Detect which cell encompasses the target text, then output its (X, Y) center coordinate. 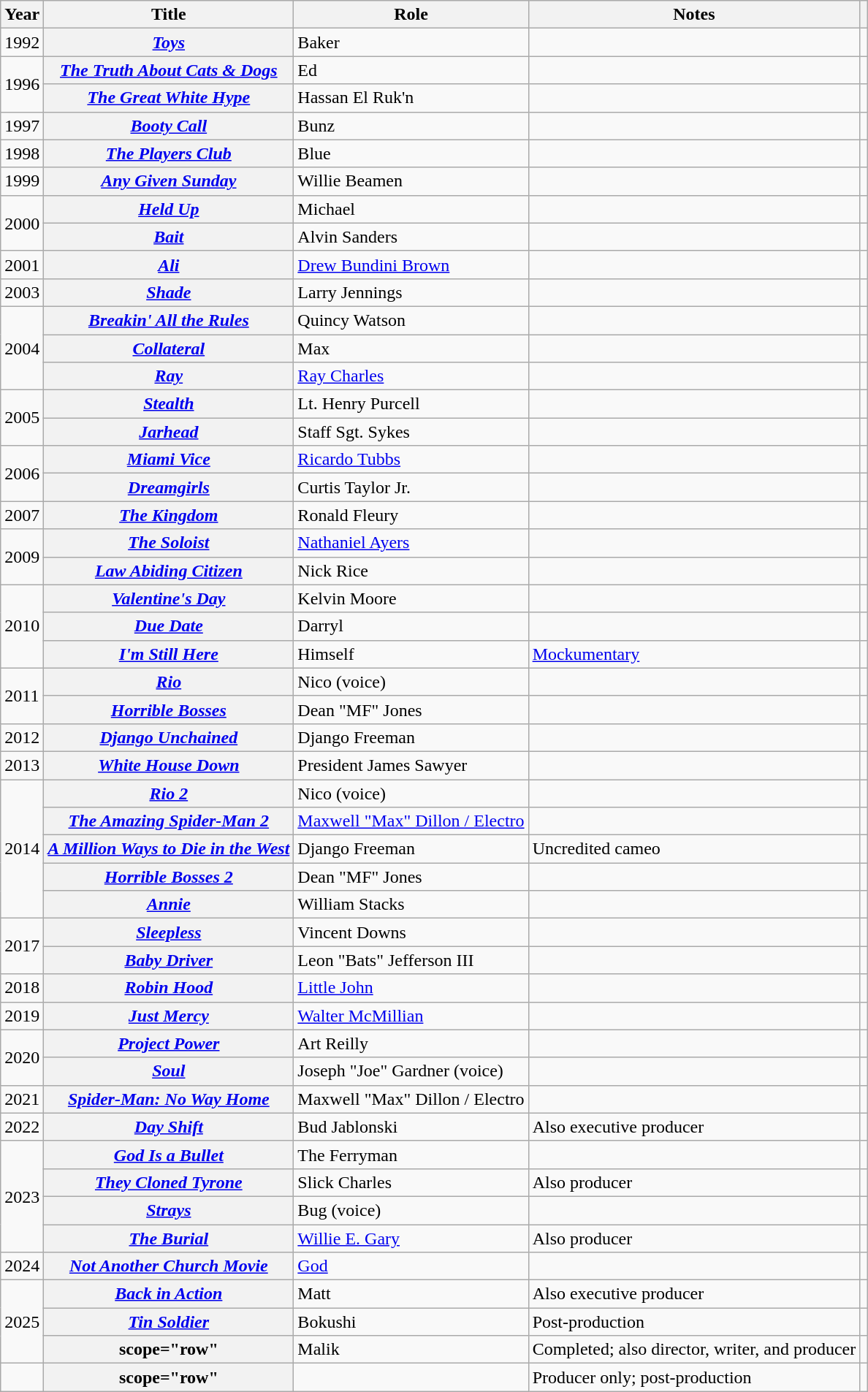
Bait (169, 237)
Joseph "Joe" Gardner (voice) (411, 1071)
Bug (voice) (411, 1210)
Kelvin Moore (411, 598)
Robin Hood (169, 988)
2011 (22, 696)
Alvin Sanders (411, 237)
Year (22, 15)
Valentine's Day (169, 598)
Nathaniel Ayers (411, 543)
Matt (411, 1294)
Title (169, 15)
Art Reilly (411, 1043)
Baby Driver (169, 960)
Annie (169, 905)
2024 (22, 1266)
2020 (22, 1057)
Collateral (169, 349)
Staff Sgt. Sykes (411, 432)
Ronald Fleury (411, 515)
Leon "Bats" Jefferson III (411, 960)
Due Date (169, 626)
2009 (22, 557)
2007 (22, 515)
2012 (22, 737)
I'm Still Here (169, 654)
1999 (22, 181)
The Soloist (169, 543)
Willie Beamen (411, 181)
Soul (169, 1071)
2010 (22, 626)
Tin Soldier (169, 1322)
White House Down (169, 765)
Day Shift (169, 1127)
Notes (694, 15)
Ed (411, 70)
2003 (22, 292)
Sleepless (169, 932)
God Is a Bullet (169, 1155)
2013 (22, 765)
2000 (22, 223)
Booty Call (169, 126)
Back in Action (169, 1294)
They Cloned Tyrone (169, 1182)
Miami Vice (169, 460)
Any Given Sunday (169, 181)
Larry Jennings (411, 292)
The Truth About Cats & Dogs (169, 70)
2018 (22, 988)
A Million Ways to Die in the West (169, 849)
Role (411, 15)
1996 (22, 84)
Shade (169, 292)
William Stacks (411, 905)
2025 (22, 1322)
Dreamgirls (169, 487)
2001 (22, 265)
Law Abiding Citizen (169, 571)
2023 (22, 1196)
Quincy Watson (411, 320)
Horrible Bosses 2 (169, 877)
Spider-Man: No Way Home (169, 1099)
Walter McMillian (411, 1016)
Ali (169, 265)
Blue (411, 153)
Uncredited cameo (694, 849)
1997 (22, 126)
Django Unchained (169, 737)
The Ferryman (411, 1155)
2014 (22, 848)
Ricardo Tubbs (411, 460)
The Kingdom (169, 515)
Project Power (169, 1043)
2021 (22, 1099)
2022 (22, 1127)
Little John (411, 988)
Max (411, 349)
Baker (411, 42)
Breakin' All the Rules (169, 320)
Horrible Bosses (169, 710)
The Burial (169, 1239)
Strays (169, 1210)
Ray Charles (411, 376)
Drew Bundini Brown (411, 265)
Curtis Taylor Jr. (411, 487)
President James Sawyer (411, 765)
Slick Charles (411, 1182)
Darryl (411, 626)
Jarhead (169, 432)
2019 (22, 1016)
Lt. Henry Purcell (411, 404)
Held Up (169, 209)
Bokushi (411, 1322)
Toys (169, 42)
The Great White Hype (169, 98)
2006 (22, 473)
Nick Rice (411, 571)
Bunz (411, 126)
Producer only; post-production (694, 1377)
Bud Jablonski (411, 1127)
Completed; also director, writer, and producer (694, 1350)
God (411, 1266)
Vincent Downs (411, 932)
Michael (411, 209)
2005 (22, 418)
The Amazing Spider-Man 2 (169, 821)
Malik (411, 1350)
2017 (22, 946)
Willie E. Gary (411, 1239)
The Players Club (169, 153)
Stealth (169, 404)
Ray (169, 376)
Rio (169, 682)
Not Another Church Movie (169, 1266)
Rio 2 (169, 793)
Post-production (694, 1322)
1992 (22, 42)
2004 (22, 348)
Hassan El Ruk'n (411, 98)
Himself (411, 654)
1998 (22, 153)
Just Mercy (169, 1016)
Mockumentary (694, 654)
